Output the (x, y) coordinate of the center of the cell containing the given text.  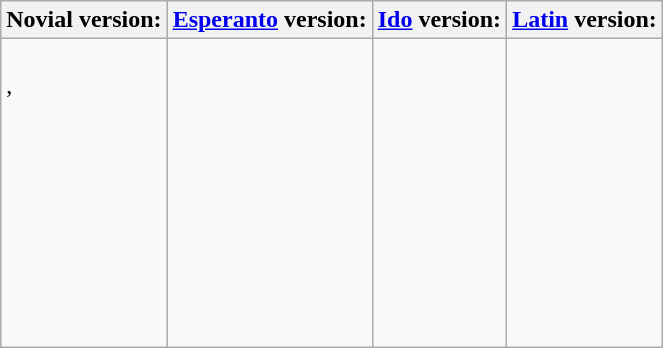
Latin version: (585, 20)
Ido version: (439, 20)
Esperanto version: (270, 20)
, (84, 193)
Novial version: (84, 20)
